Identify which cell holds the provided text, then report its (x, y) central coordinate. 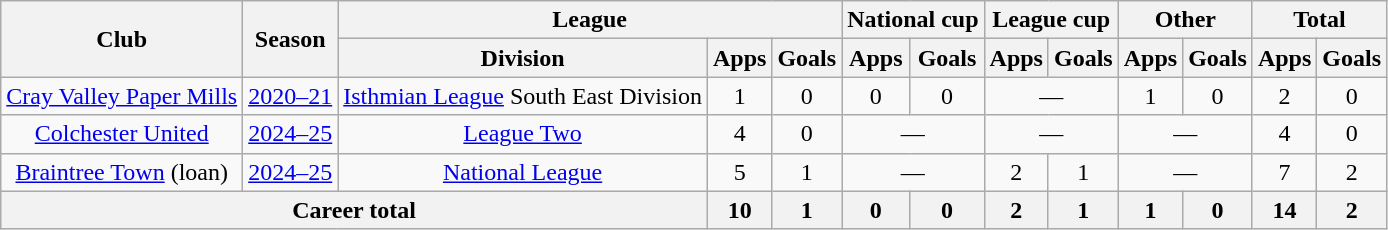
Isthmian League South East Division (523, 96)
Division (523, 58)
Colchester United (122, 134)
Braintree Town (loan) (122, 172)
Season (290, 39)
Other (1185, 20)
14 (1284, 210)
5 (739, 172)
League Two (523, 134)
League (590, 20)
10 (739, 210)
Total (1319, 20)
League cup (1051, 20)
Cray Valley Paper Mills (122, 96)
Career total (354, 210)
Club (122, 39)
National cup (913, 20)
2020–21 (290, 96)
National League (523, 172)
7 (1284, 172)
